Find where the given text appears and provide that cell's center as [x, y] coordinate. 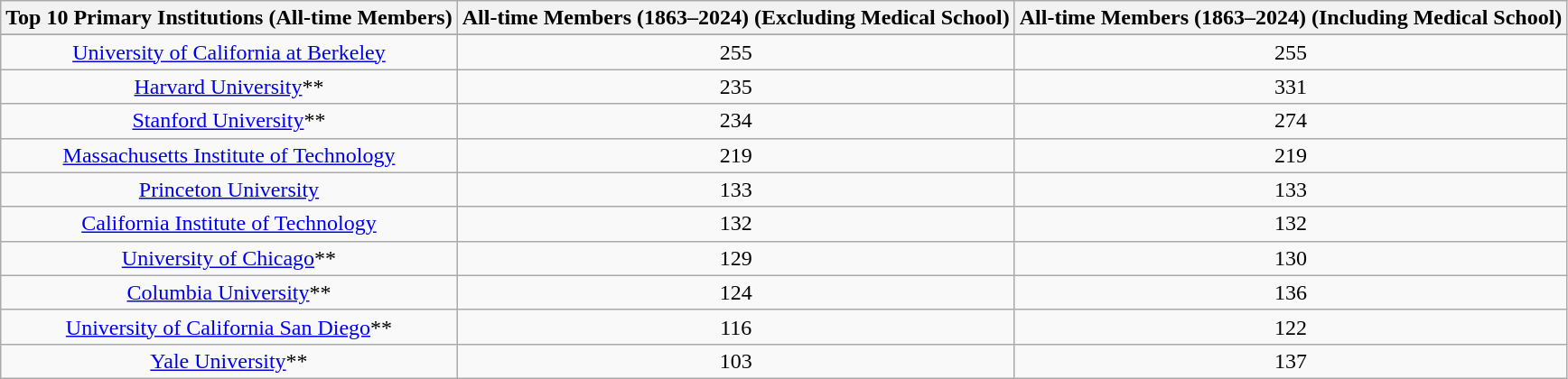
137 [1291, 361]
Massachusetts Institute of Technology [229, 155]
124 [735, 292]
122 [1291, 327]
University of California at Berkeley [229, 52]
235 [735, 87]
130 [1291, 258]
Stanford University** [229, 121]
Yale University** [229, 361]
274 [1291, 121]
116 [735, 327]
University of California San Diego** [229, 327]
All-time Members (1863–2024) (Excluding Medical School) [735, 18]
University of Chicago** [229, 258]
331 [1291, 87]
California Institute of Technology [229, 224]
Top 10 Primary Institutions (All-time Members) [229, 18]
129 [735, 258]
All-time Members (1863–2024) (Including Medical School) [1291, 18]
Princeton University [229, 189]
234 [735, 121]
Harvard University** [229, 87]
136 [1291, 292]
103 [735, 361]
Columbia University** [229, 292]
